Capture the cell that displays the provided text and extract its (x, y) central coordinate. 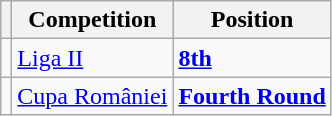
Fourth Round (252, 96)
Position (252, 20)
Competition (92, 20)
Cupa României (92, 96)
Liga II (92, 58)
8th (252, 58)
